Search for the cell housing the specified text and yield its [X, Y] center coordinate. 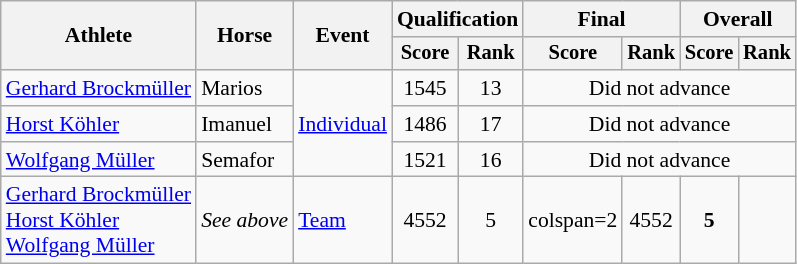
13 [490, 88]
Qualification [458, 19]
Horse [244, 36]
Semafor [244, 160]
Wolfgang Müller [98, 160]
Overall [738, 19]
Athlete [98, 36]
1545 [425, 88]
Team [342, 220]
16 [490, 160]
1486 [425, 124]
See above [244, 220]
Individual [342, 124]
1521 [425, 160]
colspan=2 [572, 220]
Final [602, 19]
Event [342, 36]
Marios [244, 88]
17 [490, 124]
Gerhard BrockmüllerHorst KöhlerWolfgang Müller [98, 220]
Horst Köhler [98, 124]
Imanuel [244, 124]
Gerhard Brockmüller [98, 88]
